Locate the cell with the specified text and output its [x, y] center coordinate. 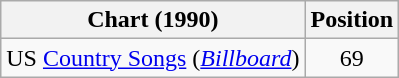
69 [352, 58]
US Country Songs (Billboard) [153, 58]
Chart (1990) [153, 20]
Position [352, 20]
